Determine the (X, Y) coordinate at the center of the cell enclosing the given text.  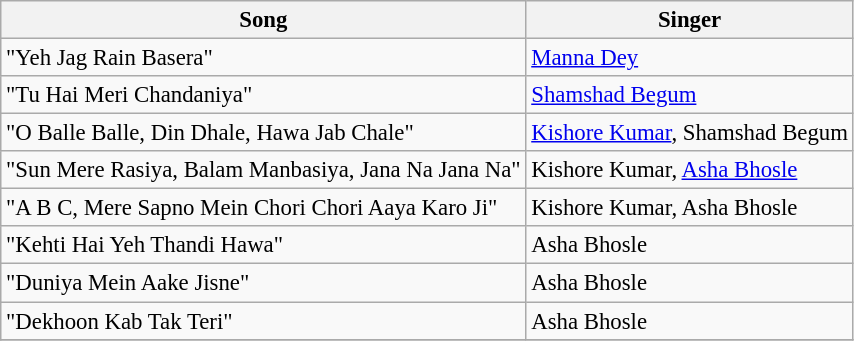
"Dekhoon Kab Tak Teri" (264, 321)
"Tu Hai Meri Chandaniya" (264, 95)
"Yeh Jag Rain Basera" (264, 58)
"O Balle Balle, Din Dhale, Hawa Jab Chale" (264, 133)
Song (264, 20)
Manna Dey (690, 58)
Singer (690, 20)
"A B C, Mere Sapno Mein Chori Chori Aaya Karo Ji" (264, 208)
Kishore Kumar, Shamshad Begum (690, 133)
Shamshad Begum (690, 95)
"Duniya Mein Aake Jisne" (264, 283)
"Sun Mere Rasiya, Balam Manbasiya, Jana Na Jana Na" (264, 170)
"Kehti Hai Yeh Thandi Hawa" (264, 245)
